Return the (x, y) coordinate for the center point of the cell that contains the specified text.  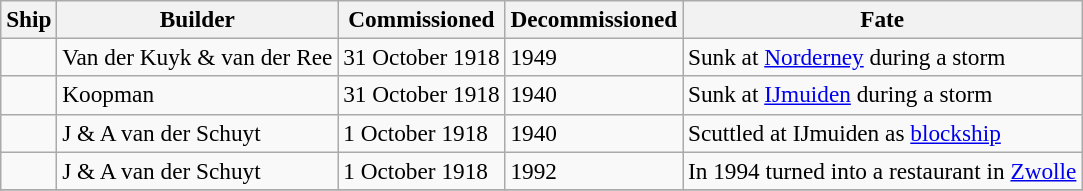
Koopman (198, 95)
Commissioned (422, 19)
In 1994 turned into a restaurant in Zwolle (882, 170)
1949 (594, 57)
Fate (882, 19)
Scuttled at IJmuiden as blockship (882, 133)
Sunk at IJmuiden during a storm (882, 95)
Decommissioned (594, 19)
Van der Kuyk & van der Ree (198, 57)
Builder (198, 19)
Ship (29, 19)
1992 (594, 170)
Sunk at Norderney during a storm (882, 57)
